Scan for the cell matching the given text and deliver its [x, y] coordinate at center. 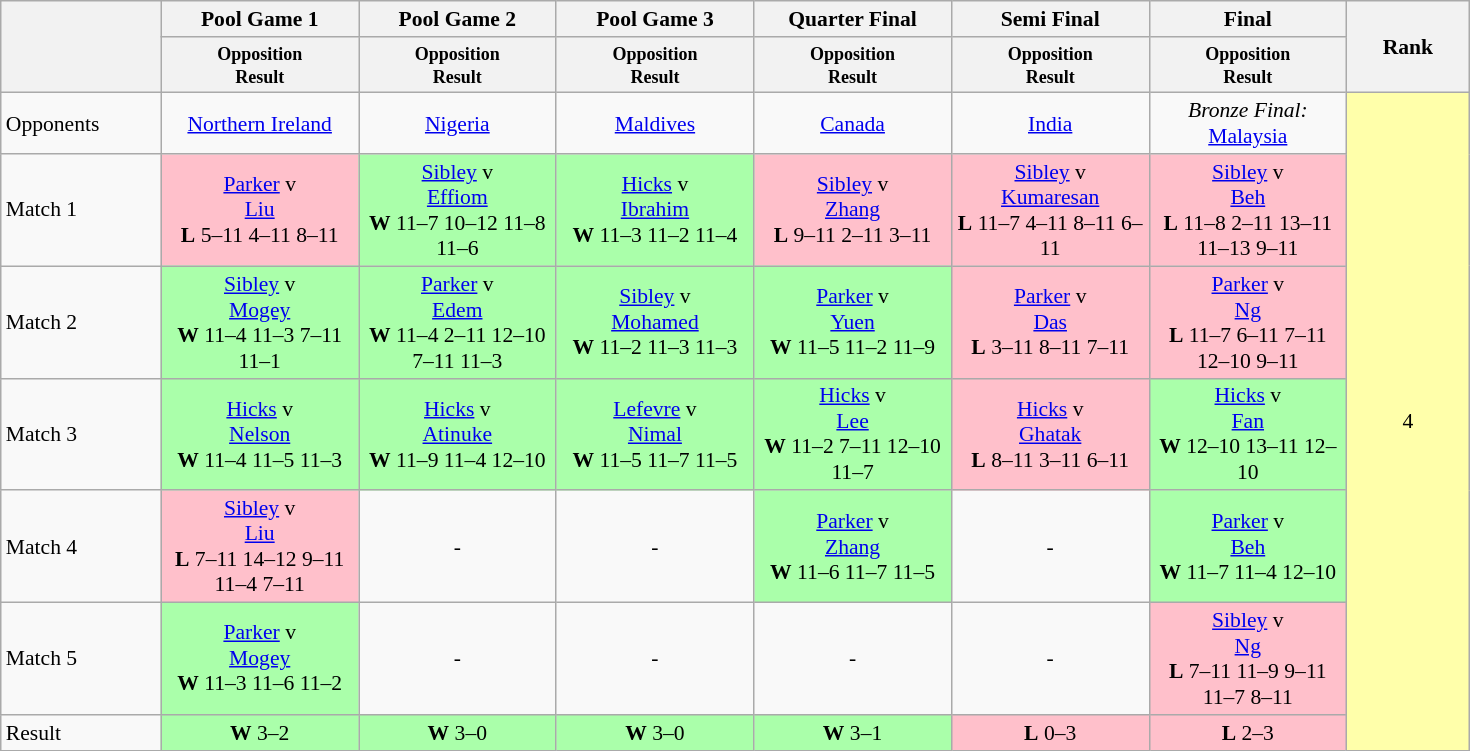
Match 4 [81, 547]
Sibley v NgL 7–11 11–9 9–1111–7 8–11 [1248, 659]
Parker v BehW 11–7 11–4 12–10 [1248, 547]
Pool Game 3 [655, 19]
Parker v YuenW 11–5 11–2 11–9 [853, 322]
L 0–3 [1050, 733]
Parker v NgL 11–7 6–11 7–1112–10 9–11 [1248, 322]
Sibley v KumaresanL 11–7 4–11 8–11 6–11 [1050, 210]
Canada [853, 124]
Bronze Final: Malaysia [1248, 124]
L 2–3 [1248, 733]
Sibley v MohamedW 11–2 11–3 11–3 [655, 322]
Hicks v IbrahimW 11–3 11–2 11–4 [655, 210]
Parker v EdemW 11–4 2–11 12–107–11 11–3 [457, 322]
4 [1408, 422]
Hicks v FanW 12–10 13–11 12–10 [1248, 434]
Sibley v EffiomW 11–7 10–12 11–811–6 [457, 210]
Rank [1408, 47]
Sibley v LiuL 7–11 14–12 9–1111–4 7–11 [260, 547]
W 3–1 [853, 733]
Nigeria [457, 124]
Sibley v ZhangL 9–11 2–11 3–11 [853, 210]
Parker v MogeyW 11–3 11–6 11–2 [260, 659]
Match 2 [81, 322]
Semi Final [1050, 19]
Match 1 [81, 210]
Pool Game 1 [260, 19]
Parker v ZhangW 11–6 11–7 11–5 [853, 547]
India [1050, 124]
Quarter Final [853, 19]
Parker v DasL 3–11 8–11 7–11 [1050, 322]
Northern Ireland [260, 124]
Pool Game 2 [457, 19]
Hicks v NelsonW 11–4 11–5 11–3 [260, 434]
Hicks v GhatakL 8–11 3–11 6–11 [1050, 434]
Sibley v MogeyW 11–4 11–3 7–1111–1 [260, 322]
W 3–2 [260, 733]
Match 5 [81, 659]
Final [1248, 19]
Opponents [81, 124]
Maldives [655, 124]
Sibley v BehL 11–8 2–11 13–1111–13 9–11 [1248, 210]
Parker v LiuL 5–11 4–11 8–11 [260, 210]
Lefevre v NimalW 11–5 11–7 11–5 [655, 434]
Hicks v LeeW 11–2 7–11 12–1011–7 [853, 434]
Result [81, 733]
Hicks v AtinukeW 11–9 11–4 12–10 [457, 434]
Match 3 [81, 434]
